Detect which cell encompasses the target text, then output its [X, Y] center coordinate. 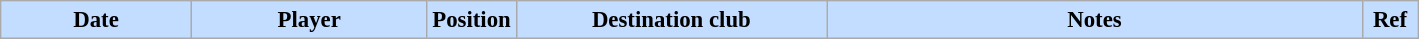
Player [309, 20]
Date [96, 20]
Position [472, 20]
Notes [1095, 20]
Ref [1390, 20]
Destination club [672, 20]
